From the cell containing the given text, extract its center point as (x, y) coordinate. 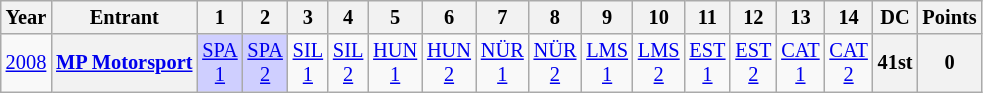
NÜR1 (502, 63)
4 (348, 17)
12 (753, 17)
7 (502, 17)
DC (896, 17)
EST1 (707, 63)
2 (266, 17)
LMS1 (607, 63)
2008 (26, 63)
EST2 (753, 63)
8 (556, 17)
5 (395, 17)
14 (849, 17)
LMS2 (659, 63)
CAT1 (800, 63)
SPA1 (220, 63)
13 (800, 17)
HUN1 (395, 63)
Entrant (124, 17)
6 (449, 17)
0 (949, 63)
9 (607, 17)
CAT2 (849, 63)
SPA2 (266, 63)
MP Motorsport (124, 63)
SIL2 (348, 63)
41st (896, 63)
1 (220, 17)
SIL1 (308, 63)
11 (707, 17)
10 (659, 17)
Points (949, 17)
NÜR2 (556, 63)
Year (26, 17)
3 (308, 17)
HUN2 (449, 63)
